Provide the [x, y] coordinate of the cell's center where the given text is located.  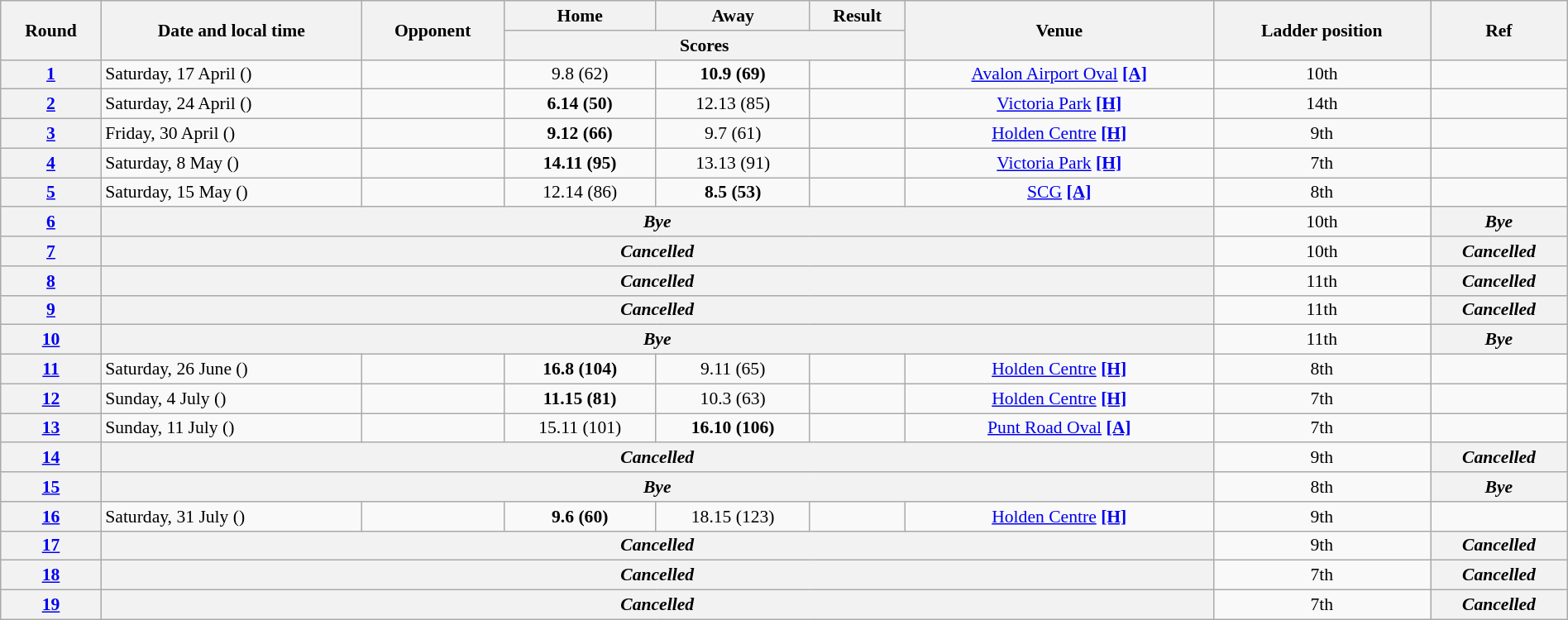
10 [51, 340]
4 [51, 163]
9.8 (62) [580, 74]
Saturday, 8 May () [232, 163]
18 [51, 575]
9.7 (61) [733, 134]
Saturday, 26 June () [232, 370]
9 [51, 310]
Date and local time [232, 30]
14th [1322, 104]
15.11 (101) [580, 428]
18.15 (123) [733, 517]
10.9 (69) [733, 74]
Saturday, 15 May () [232, 193]
9.11 (65) [733, 370]
Result [857, 16]
Avalon Airport Oval [A] [1059, 74]
Saturday, 17 April () [232, 74]
Venue [1059, 30]
2 [51, 104]
15 [51, 487]
9.12 (66) [580, 134]
Saturday, 31 July () [232, 517]
3 [51, 134]
1 [51, 74]
10.3 (63) [733, 398]
11 [51, 370]
16 [51, 517]
Sunday, 4 July () [232, 398]
Ladder position [1322, 30]
8 [51, 281]
8.5 (53) [733, 193]
Friday, 30 April () [232, 134]
9.6 (60) [580, 517]
17 [51, 546]
Saturday, 24 April () [232, 104]
6 [51, 222]
7 [51, 251]
12.14 (86) [580, 193]
Punt Road Oval [A] [1059, 428]
13.13 (91) [733, 163]
Scores [705, 45]
11.15 (81) [580, 398]
Round [51, 30]
Sunday, 11 July () [232, 428]
19 [51, 605]
SCG [A] [1059, 193]
Opponent [433, 30]
12 [51, 398]
16.10 (106) [733, 428]
5 [51, 193]
6.14 (50) [580, 104]
16.8 (104) [580, 370]
Home [580, 16]
12.13 (85) [733, 104]
14.11 (95) [580, 163]
14 [51, 458]
13 [51, 428]
Away [733, 16]
Ref [1499, 30]
